Pinpoint the cell where the given text exists, returning its [x, y] midpoint coordinate. 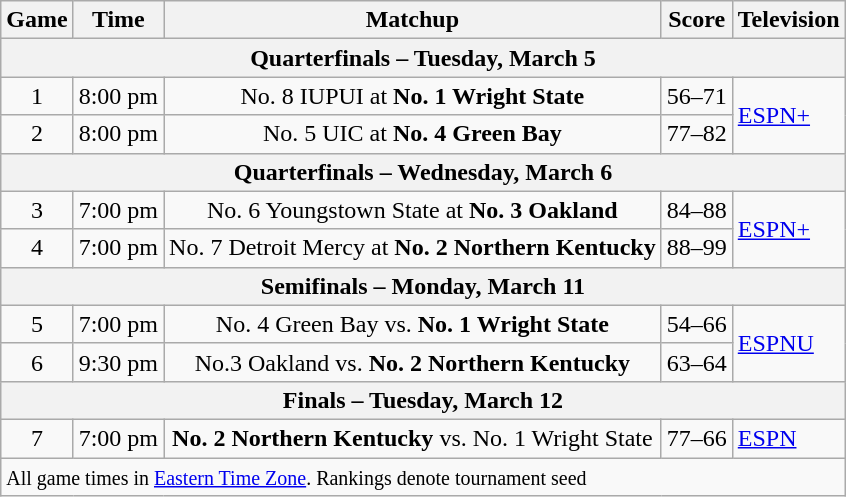
Semifinals – Monday, March 11 [423, 286]
88–99 [696, 248]
54–66 [696, 324]
Quarterfinals – Wednesday, March 6 [423, 172]
No. 7 Detroit Mercy at No. 2 Northern Kentucky [413, 248]
84–88 [696, 210]
ESPNU [788, 343]
No. 8 IUPUI at No. 1 Wright State [413, 96]
No.3 Oakland vs. No. 2 Northern Kentucky [413, 362]
Matchup [413, 20]
56–71 [696, 96]
77–66 [696, 438]
77–82 [696, 134]
ESPN [788, 438]
No. 2 Northern Kentucky vs. No. 1 Wright State [413, 438]
Time [118, 20]
2 [37, 134]
Quarterfinals – Tuesday, March 5 [423, 58]
7 [37, 438]
1 [37, 96]
No. 6 Youngstown State at No. 3 Oakland [413, 210]
All game times in Eastern Time Zone. Rankings denote tournament seed [423, 477]
6 [37, 362]
No. 5 UIC at No. 4 Green Bay [413, 134]
5 [37, 324]
4 [37, 248]
Finals – Tuesday, March 12 [423, 400]
Score [696, 20]
No. 4 Green Bay vs. No. 1 Wright State [413, 324]
Television [788, 20]
3 [37, 210]
63–64 [696, 362]
Game [37, 20]
9:30 pm [118, 362]
